Return (X, Y) of the center of cell containing provided text 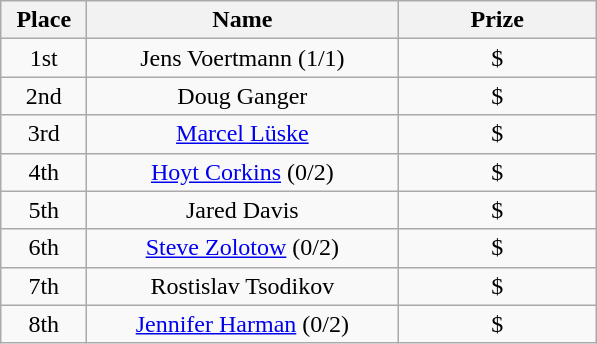
2nd (44, 96)
Place (44, 20)
4th (44, 172)
7th (44, 286)
1st (44, 58)
5th (44, 210)
Jared Davis (242, 210)
Hoyt Corkins (0/2) (242, 172)
6th (44, 248)
Steve Zolotow (0/2) (242, 248)
Marcel Lüske (242, 134)
Doug Ganger (242, 96)
Jennifer Harman (0/2) (242, 324)
Jens Voertmann (1/1) (242, 58)
3rd (44, 134)
Prize (498, 20)
8th (44, 324)
Rostislav Tsodikov (242, 286)
Name (242, 20)
